Output the [x, y] coordinate of the center of the cell containing the given text.  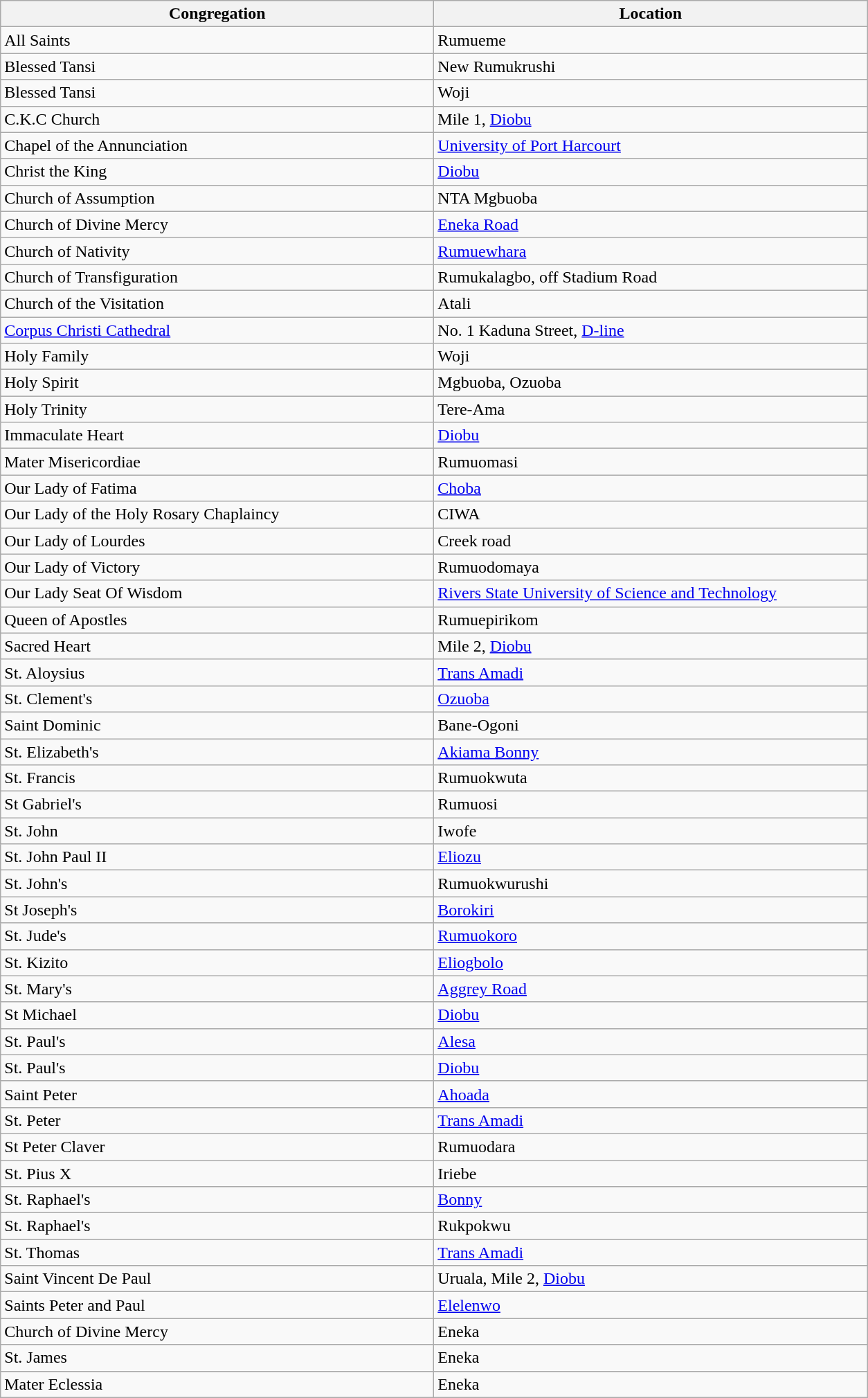
Rumuodara [651, 1147]
Iwofe [651, 831]
Holy Family [217, 357]
University of Port Harcourt [651, 145]
Mgbuoba, Ozuoba [651, 383]
Saint Vincent De Paul [217, 1279]
Church of Nativity [217, 251]
Sacred Heart [217, 646]
Chapel of the Annunciation [217, 145]
Rumueme [651, 40]
Our Lady Seat Of Wisdom [217, 593]
Our Lady of the Holy Rosary Chaplaincy [217, 514]
St. John's [217, 884]
C.K.C Church [217, 119]
Holy Spirit [217, 383]
Rumuokwuta [651, 778]
St. Mary's [217, 989]
NTA Mgbuoba [651, 198]
Our Lady of Fatima [217, 488]
Akiama Bonny [651, 751]
Bonny [651, 1200]
Eliozu [651, 857]
Saint Dominic [217, 725]
St Michael [217, 1015]
Bane-Ogoni [651, 725]
Eliogbolo [651, 962]
St. John Paul II [217, 857]
Congregation [217, 14]
Church of the Visitation [217, 303]
Immaculate Heart [217, 436]
St. Clement's [217, 699]
Ahoada [651, 1094]
Rumuodomaya [651, 567]
Church of Assumption [217, 198]
Ozuoba [651, 699]
St. Kizito [217, 962]
Church of Transfiguration [217, 277]
Mater Misericordiae [217, 462]
Aggrey Road [651, 989]
St Joseph's [217, 910]
Rumukalagbo, off Stadium Road [651, 277]
Holy Trinity [217, 409]
St Gabriel's [217, 805]
CIWA [651, 514]
St. Pius X [217, 1174]
Rukpokwu [651, 1226]
Location [651, 14]
Borokiri [651, 910]
St. Elizabeth's [217, 751]
St. Francis [217, 778]
Elelenwo [651, 1305]
Atali [651, 303]
Choba [651, 488]
Rumuomasi [651, 462]
Eneka Road [651, 224]
Creek road [651, 541]
St. James [217, 1358]
Rumuepirikom [651, 620]
Rumuewhara [651, 251]
St. Thomas [217, 1253]
St. Jude's [217, 936]
No. 1 Kaduna Street, D-line [651, 330]
Uruala, Mile 2, Diobu [651, 1279]
Rivers State University of Science and Technology [651, 593]
St. Aloysius [217, 672]
New Rumukrushi [651, 66]
Saints Peter and Paul [217, 1305]
Mater Eclessia [217, 1384]
Tere-Ama [651, 409]
Our Lady of Victory [217, 567]
St. Peter [217, 1120]
Saint Peter [217, 1094]
Rumuosi [651, 805]
Rumuokoro [651, 936]
St. John [217, 831]
Mile 1, Diobu [651, 119]
Mile 2, Diobu [651, 646]
Rumuokwurushi [651, 884]
Corpus Christi Cathedral [217, 330]
Our Lady of Lourdes [217, 541]
All Saints [217, 40]
Iriebe [651, 1174]
Queen of Apostles [217, 620]
Christ the King [217, 172]
Alesa [651, 1041]
St Peter Claver [217, 1147]
